Extract the (X, Y) coordinate from the center of the cell holding the provided text.  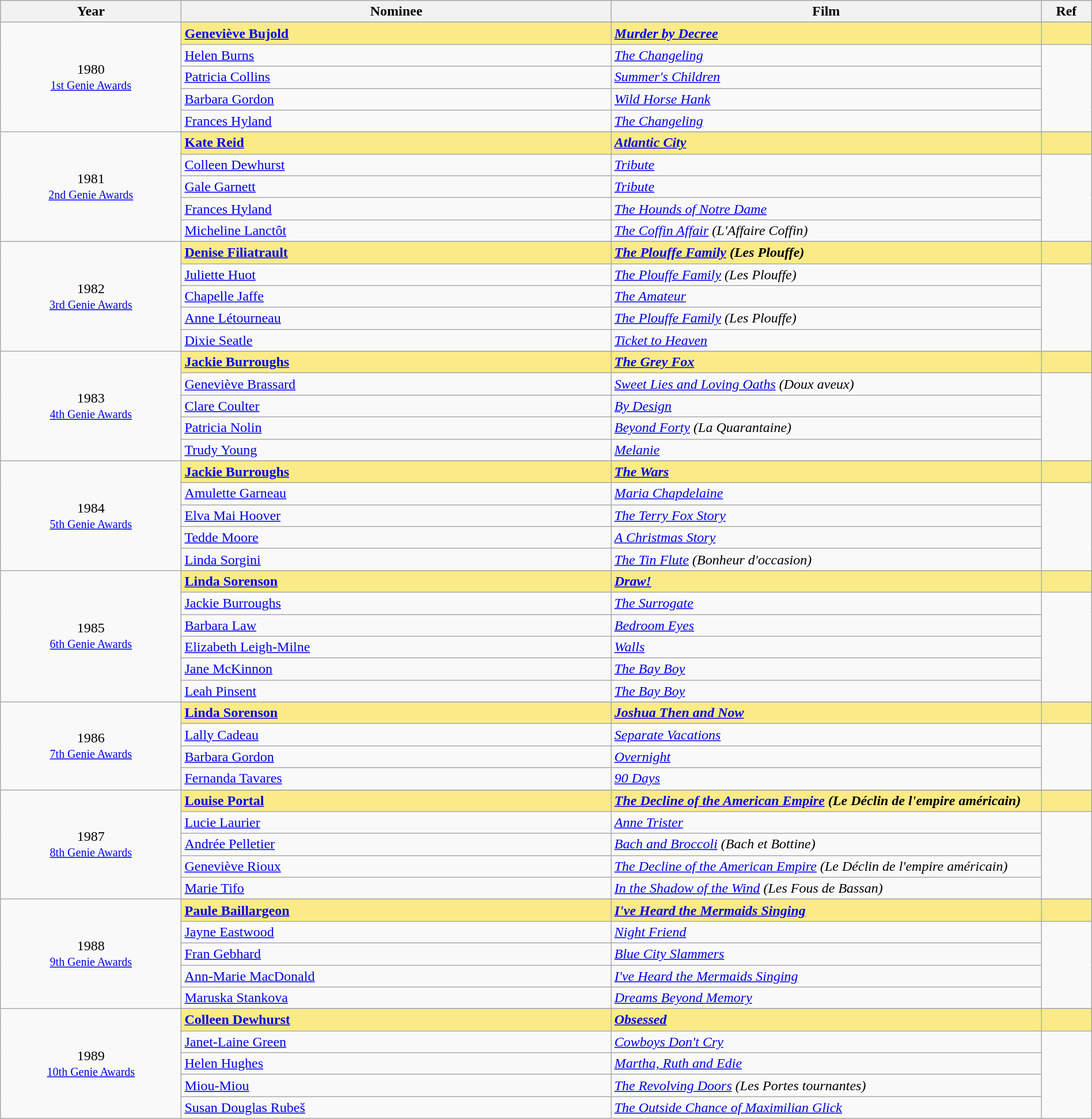
1984 5th Genie Awards (91, 515)
Bedroom Eyes (826, 625)
Sweet Lies and Loving Oaths (Doux aveux) (826, 384)
A Christmas Story (826, 537)
Geneviève Bujold (396, 33)
The Hounds of Notre Dame (826, 208)
Murder by Decree (826, 33)
Miou-Miou (396, 1086)
The Tin Flute (Bonheur d'occasion) (826, 559)
Gale Garnett (396, 187)
The Outside Chance of Maximilian Glick (826, 1107)
Separate Vacations (826, 735)
Chapelle Jaffe (396, 297)
Joshua Then and Now (826, 713)
1989 10th Genie Awards (91, 1064)
Barbara Law (396, 625)
Maruska Stankova (396, 998)
Helen Burns (396, 55)
1983 4th Genie Awards (91, 406)
Maria Chapdelaine (826, 494)
Walls (826, 647)
Geneviève Brassard (396, 384)
Amulette Garneau (396, 494)
Andrée Pelletier (396, 844)
Fernanda Tavares (396, 779)
Overnight (826, 757)
90 Days (826, 779)
Linda Sorgini (396, 559)
Obsessed (826, 1020)
Film (826, 12)
The Amateur (826, 297)
Dixie Seatle (396, 340)
Atlantic City (826, 143)
Fran Gebhard (396, 954)
Patricia Collins (396, 77)
Martha, Ruth and Edie (826, 1064)
Denise Filiatrault (396, 252)
1988 9th Genie Awards (91, 954)
Jane McKinnon (396, 669)
Summer's Children (826, 77)
Helen Hughes (396, 1064)
Juliette Huot (396, 275)
Elva Mai Hoover (396, 515)
Night Friend (826, 932)
Anne Trister (826, 822)
Dreams Beyond Memory (826, 998)
Lally Cadeau (396, 735)
The Revolving Doors (Les Portes tournantes) (826, 1086)
1987 8th Genie Awards (91, 844)
Kate Reid (396, 143)
The Grey Fox (826, 362)
1980 1st Genie Awards (91, 77)
Leah Pinsent (396, 691)
The Surrogate (826, 603)
1981 2nd Genie Awards (91, 187)
Geneviève Rioux (396, 866)
Elizabeth Leigh-Milne (396, 647)
Ref (1067, 12)
Nominee (396, 12)
The Terry Fox Story (826, 515)
1986 7th Genie Awards (91, 746)
Lucie Laurier (396, 822)
Jayne Eastwood (396, 932)
The Coffin Affair (L'Affaire Coffin) (826, 230)
Micheline Lanctôt (396, 230)
Year (91, 12)
Ann-Marie MacDonald (396, 976)
Ticket to Heaven (826, 340)
Anne Létourneau (396, 318)
Beyond Forty (La Quarantaine) (826, 428)
Draw! (826, 581)
Cowboys Don't Cry (826, 1042)
Clare Coulter (396, 406)
The Wars (826, 472)
By Design (826, 406)
Tedde Moore (396, 537)
Melanie (826, 450)
In the Shadow of the Wind (Les Fous de Bassan) (826, 888)
Louise Portal (396, 801)
1982 3rd Genie Awards (91, 296)
Trudy Young (396, 450)
1985 6th Genie Awards (91, 636)
Paule Baillargeon (396, 910)
Blue City Slammers (826, 954)
Patricia Nolin (396, 428)
Wild Horse Hank (826, 99)
Marie Tifo (396, 888)
Bach and Broccoli (Bach et Bottine) (826, 844)
Susan Douglas Rubeš (396, 1107)
Janet-Laine Green (396, 1042)
